Scan for the cell matching the given text and deliver its [X, Y] coordinate at center. 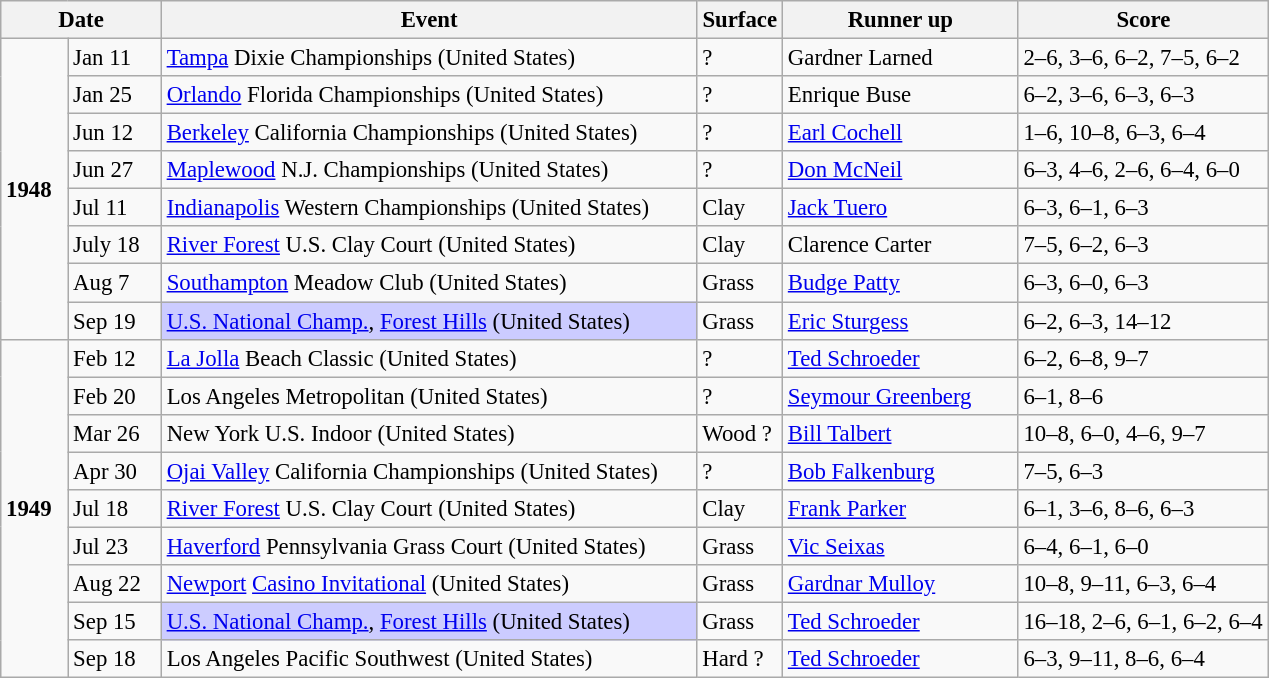
Jun 27 [115, 170]
Wood ? [740, 433]
Sep 15 [115, 621]
Surface [740, 20]
Berkeley California Championships (United States) [429, 133]
Earl Cochell [901, 133]
Orlando Florida Championships (United States) [429, 95]
New York U.S. Indoor (United States) [429, 433]
Runner up [901, 20]
Jack Tuero [901, 208]
10–8, 9–11, 6–3, 6–4 [1144, 584]
2–6, 3–6, 6–2, 7–5, 6–2 [1144, 58]
Clarence Carter [901, 245]
6–2, 6–3, 14–12 [1144, 321]
Tampa Dixie Championships (United States) [429, 58]
La Jolla Beach Classic (United States) [429, 358]
Date [82, 20]
6–2, 6–8, 9–7 [1144, 358]
Jan 25 [115, 95]
1949 [34, 508]
Hard ? [740, 659]
Indianapolis Western Championships (United States) [429, 208]
10–8, 6–0, 4–6, 9–7 [1144, 433]
Los Angeles Pacific Southwest (United States) [429, 659]
Los Angeles Metropolitan (United States) [429, 396]
Jun 12 [115, 133]
Sep 19 [115, 321]
7–5, 6–2, 6–3 [1144, 245]
6–3, 6–1, 6–3 [1144, 208]
Frank Parker [901, 509]
Bob Falkenburg [901, 471]
Eric Sturgess [901, 321]
1948 [34, 190]
Budge Patty [901, 283]
Jan 11 [115, 58]
6–3, 9–11, 8–6, 6–4 [1144, 659]
Vic Seixas [901, 546]
Enrique Buse [901, 95]
16–18, 2–6, 6–1, 6–2, 6–4 [1144, 621]
6–3, 6–0, 6–3 [1144, 283]
Score [1144, 20]
Aug 22 [115, 584]
6–4, 6–1, 6–0 [1144, 546]
Jul 23 [115, 546]
Haverford Pennsylvania Grass Court (United States) [429, 546]
Seymour Greenberg [901, 396]
Ojai Valley California Championships (United States) [429, 471]
Bill Talbert [901, 433]
Newport Casino Invitational (United States) [429, 584]
Don McNeil [901, 170]
6–3, 4–6, 2–6, 6–4, 6–0 [1144, 170]
Gardnar Mulloy [901, 584]
Jul 11 [115, 208]
7–5, 6–3 [1144, 471]
Feb 20 [115, 396]
Feb 12 [115, 358]
6–1, 8–6 [1144, 396]
July 18 [115, 245]
6–1, 3–6, 8–6, 6–3 [1144, 509]
Maplewood N.J. Championships (United States) [429, 170]
Mar 26 [115, 433]
Sep 18 [115, 659]
1–6, 10–8, 6–3, 6–4 [1144, 133]
Apr 30 [115, 471]
Event [429, 20]
Southampton Meadow Club (United States) [429, 283]
6–2, 3–6, 6–3, 6–3 [1144, 95]
Gardner Larned [901, 58]
Jul 18 [115, 509]
Aug 7 [115, 283]
